Return (x, y) of the center of cell containing provided text 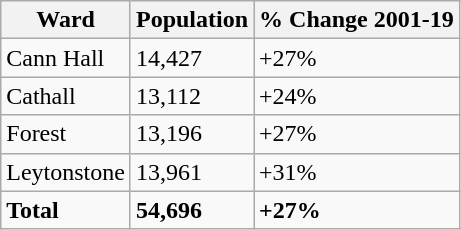
+31% (357, 172)
Leytonstone (66, 172)
Population (192, 20)
54,696 (192, 210)
Cann Hall (66, 58)
13,196 (192, 134)
13,112 (192, 96)
Total (66, 210)
Forest (66, 134)
Ward (66, 20)
13,961 (192, 172)
% Change 2001-19 (357, 20)
+24% (357, 96)
Cathall (66, 96)
14,427 (192, 58)
